Capture the cell that displays the provided text and extract its (X, Y) central coordinate. 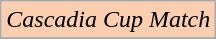
Cascadia Cup Match (108, 20)
